Extract the (x, y) coordinate from the center of the cell holding the provided text.  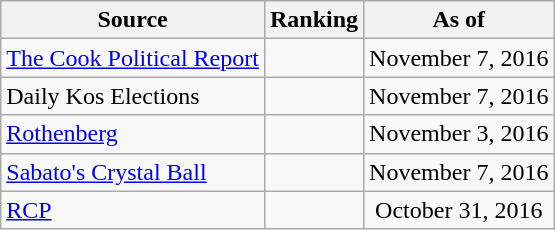
Sabato's Crystal Ball (133, 172)
October 31, 2016 (459, 210)
As of (459, 20)
Daily Kos Elections (133, 96)
The Cook Political Report (133, 58)
Rothenberg (133, 134)
November 3, 2016 (459, 134)
RCP (133, 210)
Ranking (314, 20)
Source (133, 20)
